Output the [x, y] coordinate of the center of the cell containing the given text.  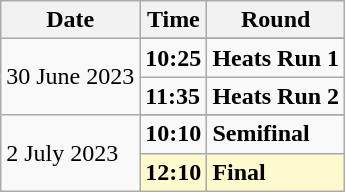
10:25 [174, 58]
2 July 2023 [70, 153]
Round [276, 20]
Date [70, 20]
Heats Run 1 [276, 58]
12:10 [174, 172]
Semifinal [276, 134]
30 June 2023 [70, 77]
10:10 [174, 134]
Time [174, 20]
Final [276, 172]
Heats Run 2 [276, 96]
11:35 [174, 96]
